Output the [x, y] coordinate of the center of the cell containing the given text.  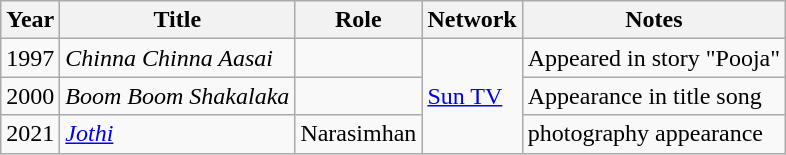
Network [472, 20]
Year [30, 20]
Sun TV [472, 96]
Title [178, 20]
Role [358, 20]
2021 [30, 134]
2000 [30, 96]
Chinna Chinna Aasai [178, 58]
Appeared in story "Pooja" [654, 58]
Notes [654, 20]
Narasimhan [358, 134]
Jothi [178, 134]
1997 [30, 58]
photography appearance [654, 134]
Boom Boom Shakalaka [178, 96]
Appearance in title song [654, 96]
